Scan for the cell matching the given text and deliver its [X, Y] coordinate at center. 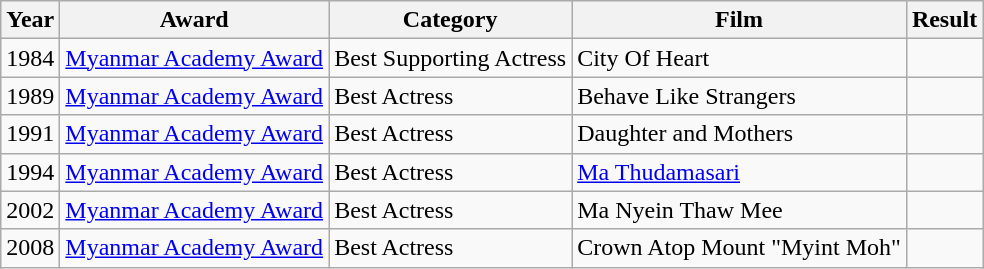
Best Supporting Actress [450, 58]
Ma Nyein Thaw Mee [740, 210]
City Of Heart [740, 58]
1991 [30, 134]
1989 [30, 96]
Film [740, 20]
Year [30, 20]
Award [194, 20]
Crown Atop Mount "Myint Moh" [740, 248]
1994 [30, 172]
Category [450, 20]
Daughter and Mothers [740, 134]
Ma Thudamasari [740, 172]
Behave Like Strangers [740, 96]
2008 [30, 248]
2002 [30, 210]
1984 [30, 58]
Result [944, 20]
